Return the (X, Y) coordinate for the center point of the cell that contains the specified text.  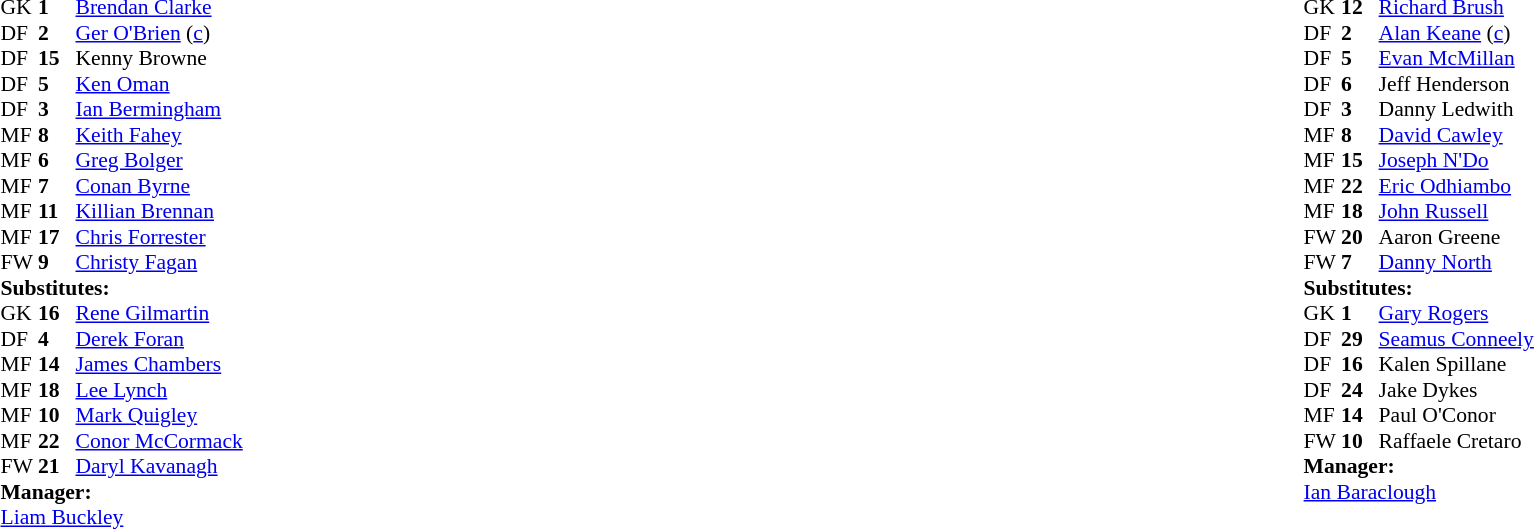
Eric Odhiambo (1456, 186)
Kenny Browne (160, 59)
1 (1360, 313)
Derek Foran (160, 339)
Keith Fahey (160, 135)
Lee Lynch (160, 390)
Conor McCormack (160, 441)
Daryl Kavanagh (160, 467)
Mark Quigley (160, 415)
Ger O'Brien (c) (160, 33)
9 (57, 263)
Gary Rogers (1456, 313)
Greg Bolger (160, 161)
Jeff Henderson (1456, 84)
Chris Forrester (160, 237)
Danny Ledwith (1456, 109)
17 (57, 237)
Ian Baraclough (1419, 492)
Alan Keane (c) (1456, 33)
Killian Brennan (160, 211)
Seamus Conneely (1456, 339)
Christy Fagan (160, 263)
James Chambers (160, 365)
Joseph N'Do (1456, 161)
24 (1360, 390)
Paul O'Conor (1456, 415)
Ken Oman (160, 84)
Ian Bermingham (160, 109)
11 (57, 211)
John Russell (1456, 211)
Jake Dykes (1456, 390)
Raffaele Cretaro (1456, 441)
29 (1360, 339)
Danny North (1456, 263)
Evan McMillan (1456, 59)
David Cawley (1456, 135)
Aaron Greene (1456, 237)
Kalen Spillane (1456, 365)
Rene Gilmartin (160, 313)
Conan Byrne (160, 186)
20 (1360, 237)
4 (57, 339)
21 (57, 467)
